Return [x, y] of the center of cell containing provided text 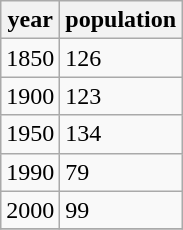
134 [121, 134]
population [121, 20]
1990 [30, 172]
123 [121, 96]
1950 [30, 134]
year [30, 20]
99 [121, 210]
1900 [30, 96]
1850 [30, 58]
126 [121, 58]
79 [121, 172]
2000 [30, 210]
